Extract the [X, Y] coordinate from the center of the cell holding the provided text.  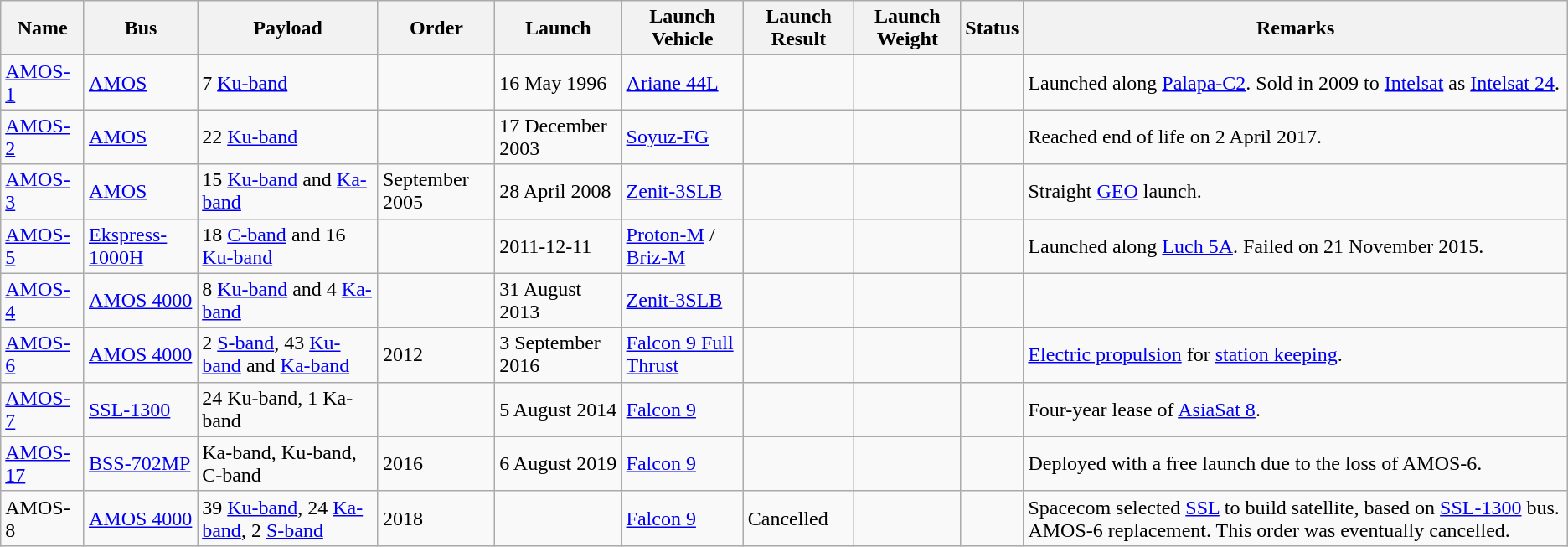
Deployed with a free launch due to the loss of AMOS-6. [1295, 464]
AMOS-1 [43, 82]
Straight GEO launch. [1295, 191]
22 Ku-band [288, 137]
Launch [558, 28]
Soyuz-FG [682, 137]
18 C-band and 16 Ku-band [288, 246]
Ekspress-1000H [141, 246]
Launch Result [799, 28]
AMOS-3 [43, 191]
7 Ku-band [288, 82]
AMOS-6 [43, 355]
AMOS-2 [43, 137]
2011-12-11 [558, 246]
Order [436, 28]
2 S-band, 43 Ku-band and Ka-band [288, 355]
Payload [288, 28]
Reached end of life on 2 April 2017. [1295, 137]
8 Ku-band and 4 Ka-band [288, 300]
AMOS-4 [43, 300]
Cancelled [799, 518]
Ka-band, Ku-band, C-band [288, 464]
17 December 2003 [558, 137]
2018 [436, 518]
28 April 2008 [558, 191]
Proton-M / Briz-M [682, 246]
2012 [436, 355]
AMOS-7 [43, 409]
September 2005 [436, 191]
Ariane 44L [682, 82]
3 September 2016 [558, 355]
24 Ku-band, 1 Ka-band [288, 409]
Four-year lease of AsiaSat 8. [1295, 409]
Launch Weight [908, 28]
BSS-702MP [141, 464]
Launch Vehicle [682, 28]
2016 [436, 464]
Launched along Luch 5A. Failed on 21 November 2015. [1295, 246]
Electric propulsion for station keeping. [1295, 355]
39 Ku-band, 24 Ka-band, 2 S-band [288, 518]
Falcon 9 Full Thrust [682, 355]
5 August 2014 [558, 409]
6 August 2019 [558, 464]
16 May 1996 [558, 82]
AMOS-17 [43, 464]
Status [992, 28]
31 August 2013 [558, 300]
Bus [141, 28]
Launched along Palapa-C2. Sold in 2009 to Intelsat as Intelsat 24. [1295, 82]
15 Ku-band and Ka-band [288, 191]
SSL-1300 [141, 409]
AMOS-5 [43, 246]
Remarks [1295, 28]
AMOS-8 [43, 518]
Name [43, 28]
Spacecom selected SSL to build satellite, based on SSL-1300 bus. AMOS-6 replacement. This order was eventually cancelled. [1295, 518]
